Find where the given text appears and provide that cell's center as [X, Y] coordinate. 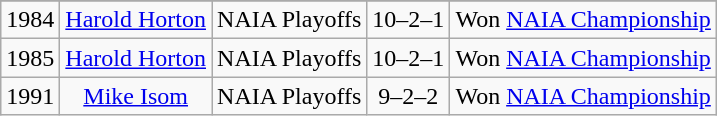
1985 [30, 58]
1984 [30, 20]
9–2–2 [408, 96]
Mike Isom [136, 96]
1991 [30, 96]
